Determine the (X, Y) coordinate at the center of the cell enclosing the given text.  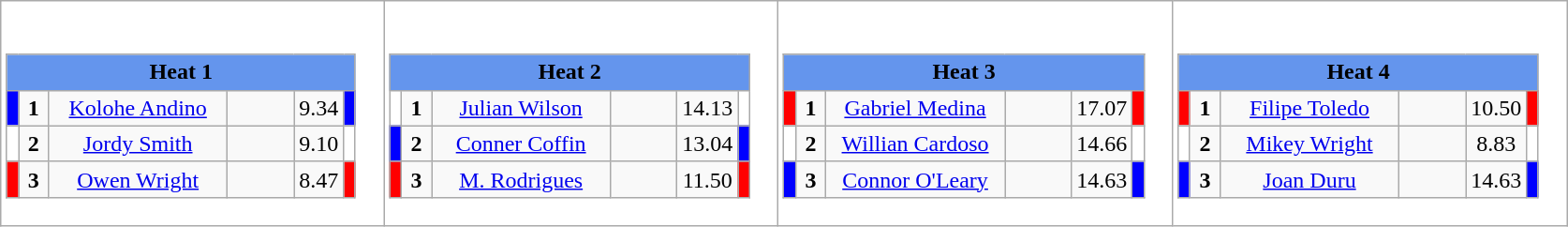
Heat 1 (181, 72)
Conner Coffin (521, 144)
Heat 4 (1358, 72)
Heat 1 1 Kolohe Andino 9.34 2 Jordy Smith 9.10 3 Owen Wright 8.47 (193, 113)
Jordy Smith (139, 144)
Mikey Wright (1309, 144)
Heat 4 1 Filipe Toledo 10.50 2 Mikey Wright 8.83 3 Joan Duru 14.63 (1369, 113)
Gabriel Medina (916, 108)
Heat 3 (964, 72)
Willian Cardoso (916, 144)
11.50 (708, 179)
9.34 (318, 108)
8.83 (1497, 144)
Connor O'Leary (916, 179)
Heat 3 1 Gabriel Medina 17.07 2 Willian Cardoso 14.66 3 Connor O'Leary 14.63 (976, 113)
Heat 2 1 Julian Wilson 14.13 2 Conner Coffin 13.04 3 M. Rodrigues 11.50 (581, 113)
14.66 (1102, 144)
Heat 2 (570, 72)
M. Rodrigues (521, 179)
Julian Wilson (521, 108)
14.13 (708, 108)
17.07 (1102, 108)
Filipe Toledo (1309, 108)
Joan Duru (1309, 179)
9.10 (318, 144)
8.47 (318, 179)
Kolohe Andino (139, 108)
Owen Wright (139, 179)
10.50 (1497, 108)
13.04 (708, 144)
